Find where the given text appears and provide that cell's center as (X, Y) coordinate. 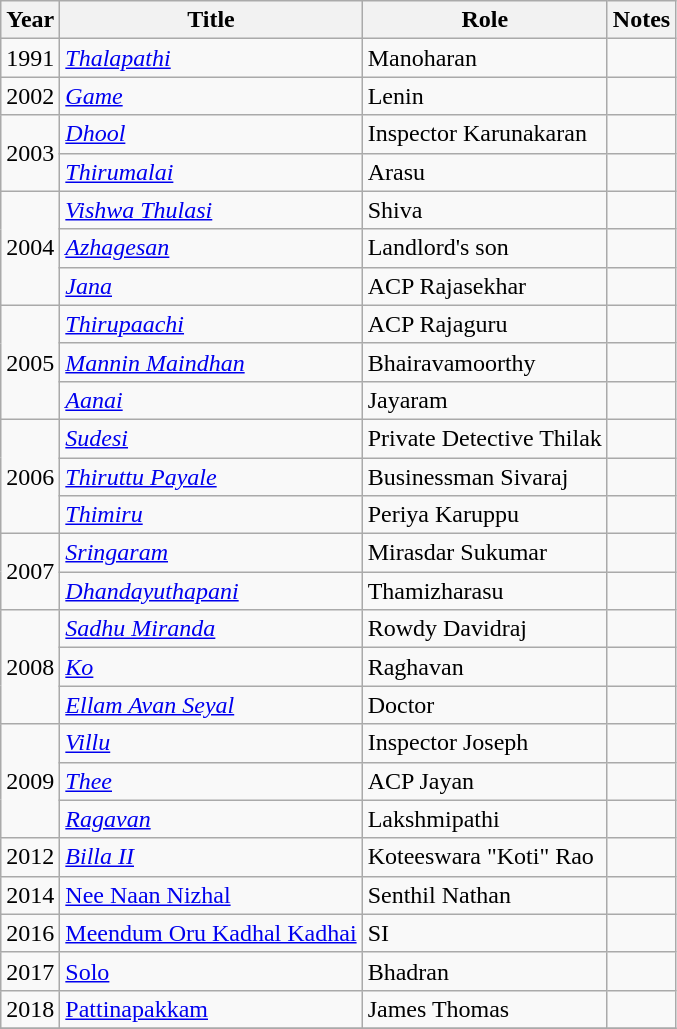
Dhool (211, 134)
Inspector Joseph (484, 743)
Billa II (211, 857)
2008 (30, 667)
2016 (30, 933)
Meendum Oru Kadhal Kadhai (211, 933)
ACP Rajasekhar (484, 286)
James Thomas (484, 1009)
2006 (30, 476)
Raghavan (484, 667)
2002 (30, 96)
Thimiru (211, 515)
Pattinapakkam (211, 1009)
Bhadran (484, 971)
Landlord's son (484, 248)
Ko (211, 667)
2007 (30, 572)
Sringaram (211, 553)
Nee Naan Nizhal (211, 895)
ACP Jayan (484, 781)
Sadhu Miranda (211, 629)
Mannin Maindhan (211, 362)
2005 (30, 362)
2014 (30, 895)
2009 (30, 781)
SI (484, 933)
Manoharan (484, 58)
2017 (30, 971)
2003 (30, 153)
Lakshmipathi (484, 819)
Dhandayuthapani (211, 591)
Lenin (484, 96)
Game (211, 96)
Notes (641, 20)
Jana (211, 286)
Inspector Karunakaran (484, 134)
Thamizharasu (484, 591)
Role (484, 20)
Title (211, 20)
Rowdy Davidraj (484, 629)
Aanai (211, 400)
Koteeswara "Koti" Rao (484, 857)
Businessman Sivaraj (484, 477)
2004 (30, 248)
Thiruttu Payale (211, 477)
Sudesi (211, 438)
Villu (211, 743)
Jayaram (484, 400)
Year (30, 20)
1991 (30, 58)
Thee (211, 781)
Shiva (484, 210)
Arasu (484, 172)
Ellam Avan Seyal (211, 705)
Private Detective Thilak (484, 438)
2012 (30, 857)
2018 (30, 1009)
Thalapathi (211, 58)
Ragavan (211, 819)
Thirumalai (211, 172)
Thirupaachi (211, 324)
Mirasdar Sukumar (484, 553)
Periya Karuppu (484, 515)
Vishwa Thulasi (211, 210)
ACP Rajaguru (484, 324)
Bhairavamoorthy (484, 362)
Azhagesan (211, 248)
Senthil Nathan (484, 895)
Solo (211, 971)
Doctor (484, 705)
